Find where the given text appears and provide that cell's center as (x, y) coordinate. 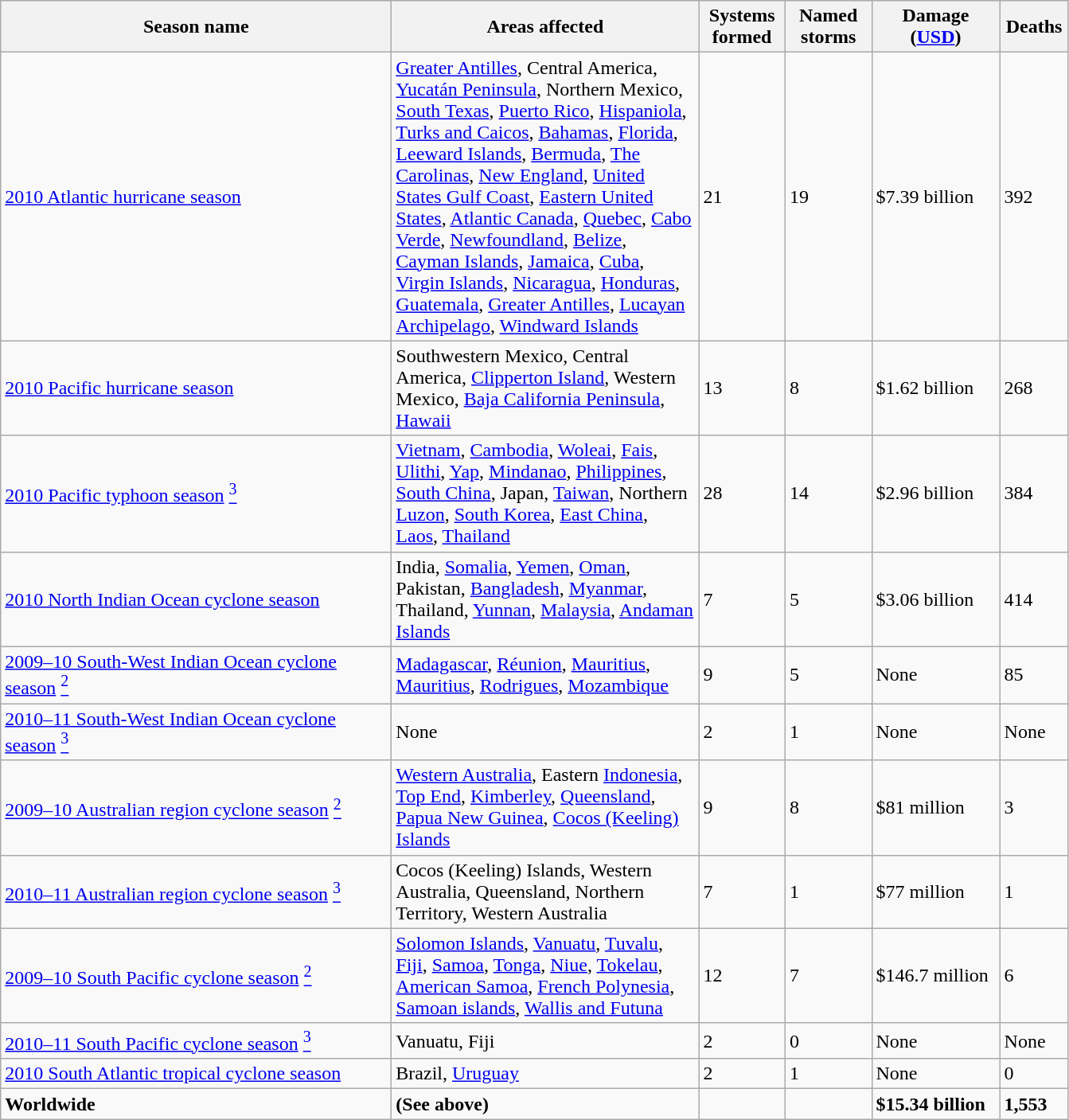
$77 million (936, 892)
$3.06 billion (936, 599)
$146.7 million (936, 976)
2009–10 South-West Indian Ocean cyclone season 2 (196, 675)
2010–11 Australian region cyclone season 3 (196, 892)
85 (1034, 675)
392 (1034, 197)
$1.62 billion (936, 388)
13 (742, 388)
Season name (196, 27)
2010–11 South Pacific cyclone season 3 (196, 1041)
14 (828, 494)
(See above) (545, 1104)
Damage (USD) (936, 27)
2010 Pacific hurricane season (196, 388)
Deaths (1034, 27)
Systems formed (742, 27)
12 (742, 976)
384 (1034, 494)
India, Somalia, Yemen, Oman, Pakistan, Bangladesh, Myanmar, Thailand, Yunnan, Malaysia, Andaman Islands (545, 599)
21 (742, 197)
Western Australia, Eastern Indonesia, Top End, Kimberley, Queensland, Papua New Guinea, Cocos (Keeling) Islands (545, 807)
$7.39 billion (936, 197)
Brazil, Uruguay (545, 1074)
Areas affected (545, 27)
$81 million (936, 807)
2009–10 Australian region cyclone season 2 (196, 807)
2010 North Indian Ocean cyclone season (196, 599)
Named storms (828, 27)
28 (742, 494)
19 (828, 197)
Cocos (Keeling) Islands, Western Australia, Queensland, Northern Territory, Western Australia (545, 892)
3 (1034, 807)
$2.96 billion (936, 494)
6 (1034, 976)
Vanuatu, Fiji (545, 1041)
Worldwide (196, 1104)
414 (1034, 599)
2010 Atlantic hurricane season (196, 197)
$15.34 billion (936, 1104)
268 (1034, 388)
2010 South Atlantic tropical cyclone season (196, 1074)
1,553 (1034, 1104)
Madagascar, Réunion, Mauritius, Mauritius, Rodrigues, Mozambique (545, 675)
2009–10 South Pacific cyclone season 2 (196, 976)
Solomon Islands, Vanuatu, Tuvalu, Fiji, Samoa, Tonga, Niue, Tokelau, American Samoa, French Polynesia, Samoan islands, Wallis and Futuna (545, 976)
Southwestern Mexico, Central America, Clipperton Island, Western Mexico, Baja California Peninsula, Hawaii (545, 388)
2010 Pacific typhoon season 3 (196, 494)
2010–11 South-West Indian Ocean cyclone season 3 (196, 732)
